Locate the cell with the specified text and output its (X, Y) center coordinate. 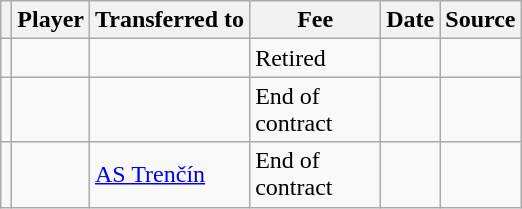
Transferred to (170, 20)
AS Trenčín (170, 174)
Retired (316, 58)
Date (410, 20)
Fee (316, 20)
Source (480, 20)
Player (51, 20)
